Detect which cell encompasses the target text, then output its [x, y] center coordinate. 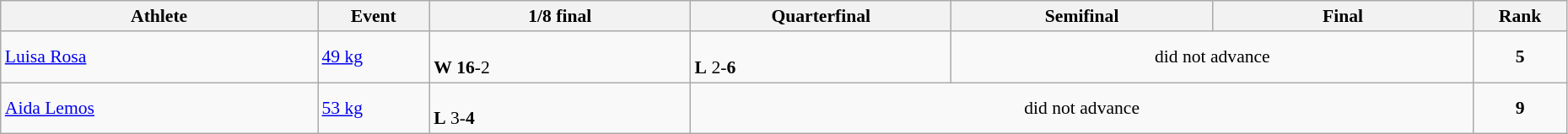
Semifinal [1081, 16]
Athlete [159, 16]
1/8 final [560, 16]
Aida Lemos [159, 108]
5 [1520, 57]
Event [373, 16]
Rank [1520, 16]
9 [1520, 108]
49 kg [373, 57]
L 2-6 [822, 57]
Luisa Rosa [159, 57]
53 kg [373, 108]
Quarterfinal [822, 16]
Final [1343, 16]
L 3-4 [560, 108]
W 16-2 [560, 57]
